For the text-containing cell, return its midpoint in [X, Y] coordinate format. 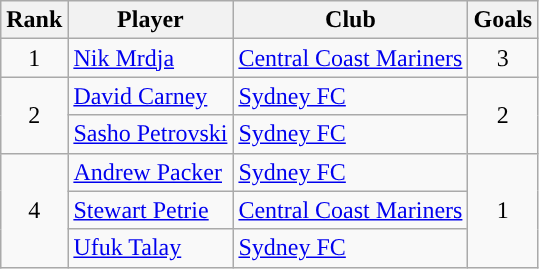
Ufuk Talay [150, 248]
Nik Mrdja [150, 58]
David Carney [150, 96]
Player [150, 20]
3 [503, 58]
4 [34, 210]
Club [350, 20]
Andrew Packer [150, 172]
Rank [34, 20]
Sasho Petrovski [150, 134]
Goals [503, 20]
Stewart Petrie [150, 210]
